Return the [X, Y] coordinate for the center point of the cell that contains the specified text.  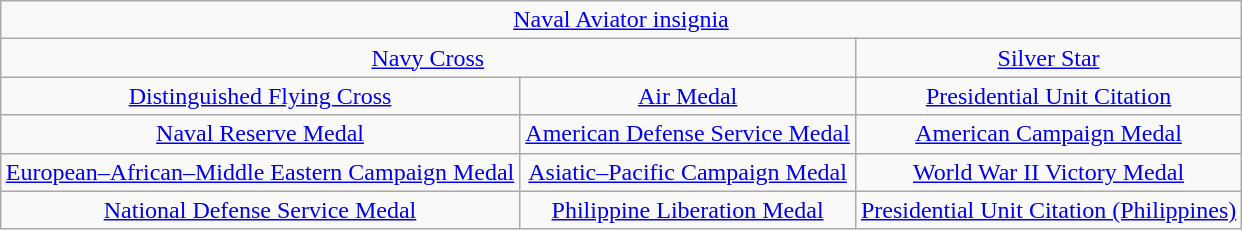
Naval Reserve Medal [260, 134]
Silver Star [1048, 58]
Presidential Unit Citation [1048, 96]
Air Medal [688, 96]
Presidential Unit Citation (Philippines) [1048, 210]
American Campaign Medal [1048, 134]
European–African–Middle Eastern Campaign Medal [260, 172]
Asiatic–Pacific Campaign Medal [688, 172]
World War II Victory Medal [1048, 172]
Navy Cross [428, 58]
Distinguished Flying Cross [260, 96]
Philippine Liberation Medal [688, 210]
American Defense Service Medal [688, 134]
National Defense Service Medal [260, 210]
Naval Aviator insignia [621, 20]
